Output the [x, y] coordinate of the center of the cell containing the given text.  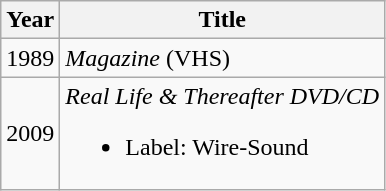
Real Life & Thereafter DVD/CDLabel: Wire-Sound [222, 134]
2009 [30, 134]
Magazine (VHS) [222, 58]
Title [222, 20]
1989 [30, 58]
Year [30, 20]
